Identify which cell holds the provided text, then report its [x, y] central coordinate. 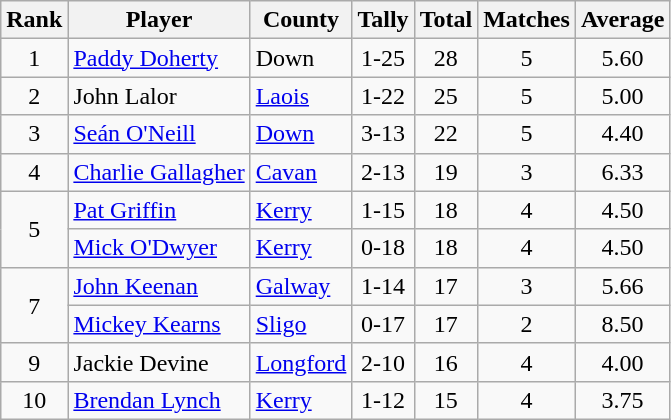
County [301, 20]
19 [446, 172]
25 [446, 96]
Total [446, 20]
6.33 [622, 172]
1 [34, 58]
1-15 [383, 210]
1-22 [383, 96]
28 [446, 58]
0-17 [383, 324]
9 [34, 362]
Player [159, 20]
22 [446, 134]
4.00 [622, 362]
Rank [34, 20]
Brendan Lynch [159, 400]
16 [446, 362]
2-10 [383, 362]
John Lalor [159, 96]
Galway [301, 286]
3.75 [622, 400]
4.40 [622, 134]
Pat Griffin [159, 210]
2-13 [383, 172]
Mickey Kearns [159, 324]
5.66 [622, 286]
Longford [301, 362]
Seán O'Neill [159, 134]
Laois [301, 96]
Mick O'Dwyer [159, 248]
5.00 [622, 96]
Tally [383, 20]
Charlie Gallagher [159, 172]
Matches [527, 20]
Paddy Doherty [159, 58]
5.60 [622, 58]
7 [34, 305]
John Keenan [159, 286]
10 [34, 400]
3-13 [383, 134]
1-25 [383, 58]
0-18 [383, 248]
Sligo [301, 324]
15 [446, 400]
1-14 [383, 286]
Average [622, 20]
8.50 [622, 324]
Jackie Devine [159, 362]
Cavan [301, 172]
1-12 [383, 400]
